From the cell containing the given text, extract its center point as (x, y) coordinate. 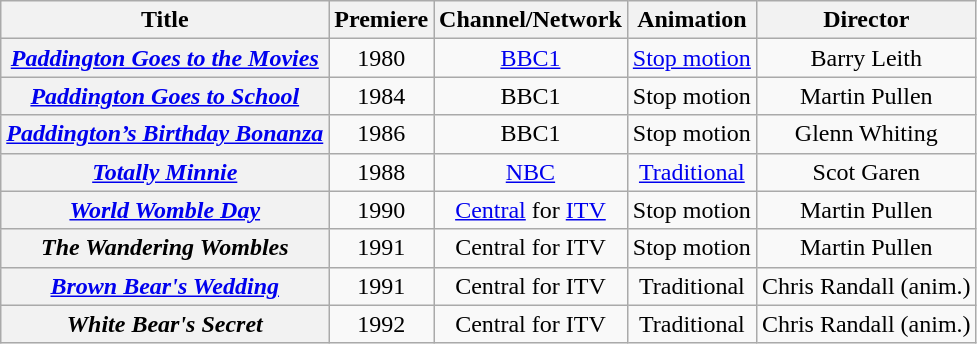
Glenn Whiting (866, 134)
1988 (382, 172)
White Bear's Secret (165, 324)
The Wandering Wombles (165, 248)
Paddington Goes to School (165, 96)
Paddington’s Birthday Bonanza (165, 134)
Premiere (382, 20)
Brown Bear's Wedding (165, 286)
1992 (382, 324)
1980 (382, 58)
Paddington Goes to the Movies (165, 58)
Totally Minnie (165, 172)
NBC (531, 172)
1986 (382, 134)
Animation (692, 20)
1990 (382, 210)
Title (165, 20)
Barry Leith (866, 58)
Director (866, 20)
World Womble Day (165, 210)
Scot Garen (866, 172)
Channel/Network (531, 20)
1984 (382, 96)
